Provide the (X, Y) coordinate of the cell's center where the given text is located.  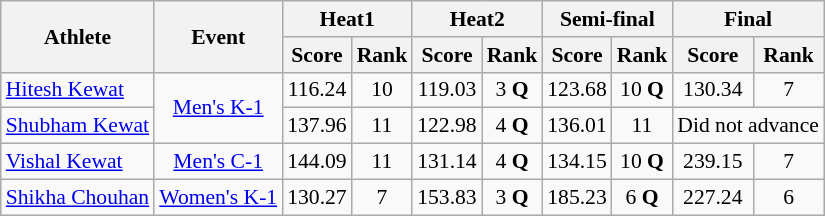
6 Q (642, 197)
116.24 (316, 90)
Semi-final (607, 19)
137.96 (316, 126)
10 (382, 90)
153.83 (446, 197)
Vishal Kewat (78, 162)
Final (748, 19)
123.68 (576, 90)
134.15 (576, 162)
Shikha Chouhan (78, 197)
Heat1 (347, 19)
130.27 (316, 197)
Hitesh Kewat (78, 90)
Shubham Kewat (78, 126)
136.01 (576, 126)
144.09 (316, 162)
Did not advance (748, 126)
Event (218, 36)
Men's K-1 (218, 108)
239.15 (712, 162)
227.24 (712, 197)
185.23 (576, 197)
119.03 (446, 90)
Women's K-1 (218, 197)
130.34 (712, 90)
122.98 (446, 126)
Men's C-1 (218, 162)
131.14 (446, 162)
Athlete (78, 36)
6 (788, 197)
Heat2 (477, 19)
